Return the [x, y] coordinate for the center point of the cell that contains the specified text.  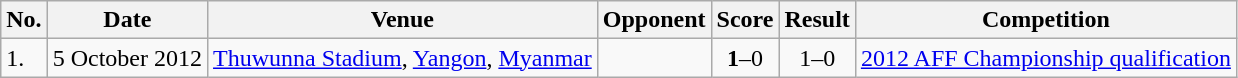
Thuwunna Stadium, Yangon, Myanmar [403, 58]
5 October 2012 [127, 58]
Venue [403, 20]
Competition [1046, 20]
2012 AFF Championship qualification [1046, 58]
No. [24, 20]
Result [817, 20]
Date [127, 20]
Score [745, 20]
Opponent [654, 20]
1. [24, 58]
